Provide the (X, Y) coordinate of the cell's center where the given text is located.  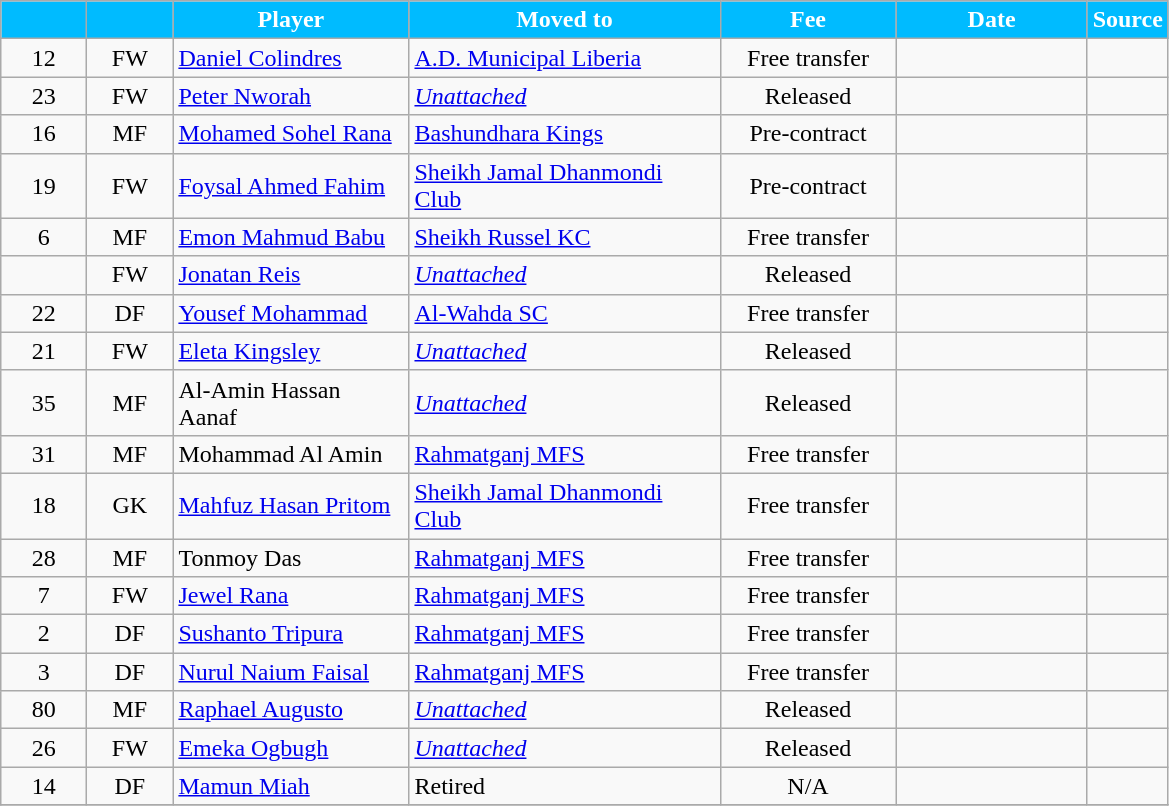
19 (44, 186)
Tonmoy Das (291, 557)
Al-Amin Hassan Aanaf (291, 402)
Date (992, 20)
Nurul Naium Faisal (291, 672)
14 (44, 786)
22 (44, 313)
Daniel Colindres (291, 58)
Al-Wahda SC (564, 313)
Source (1128, 20)
18 (44, 506)
Peter Nworah (291, 96)
Mahfuz Hasan Pritom (291, 506)
Sheikh Russel KC (564, 237)
Eleta Kingsley (291, 351)
23 (44, 96)
Emon Mahmud Babu (291, 237)
Retired (564, 786)
2 (44, 634)
80 (44, 710)
Mamun Miah (291, 786)
Player (291, 20)
Fee (808, 20)
Emeka Ogbugh (291, 748)
21 (44, 351)
7 (44, 596)
26 (44, 748)
35 (44, 402)
31 (44, 454)
16 (44, 134)
Bashundhara Kings (564, 134)
Foysal Ahmed Fahim (291, 186)
Mohammad Al Amin (291, 454)
Mohamed Sohel Rana (291, 134)
3 (44, 672)
Jonatan Reis (291, 275)
Moved to (564, 20)
N/A (808, 786)
Yousef Mohammad (291, 313)
6 (44, 237)
Raphael Augusto (291, 710)
A.D. Municipal Liberia (564, 58)
12 (44, 58)
GK (130, 506)
Jewel Rana (291, 596)
28 (44, 557)
Sushanto Tripura (291, 634)
